Search for the cell housing the specified text and yield its [x, y] center coordinate. 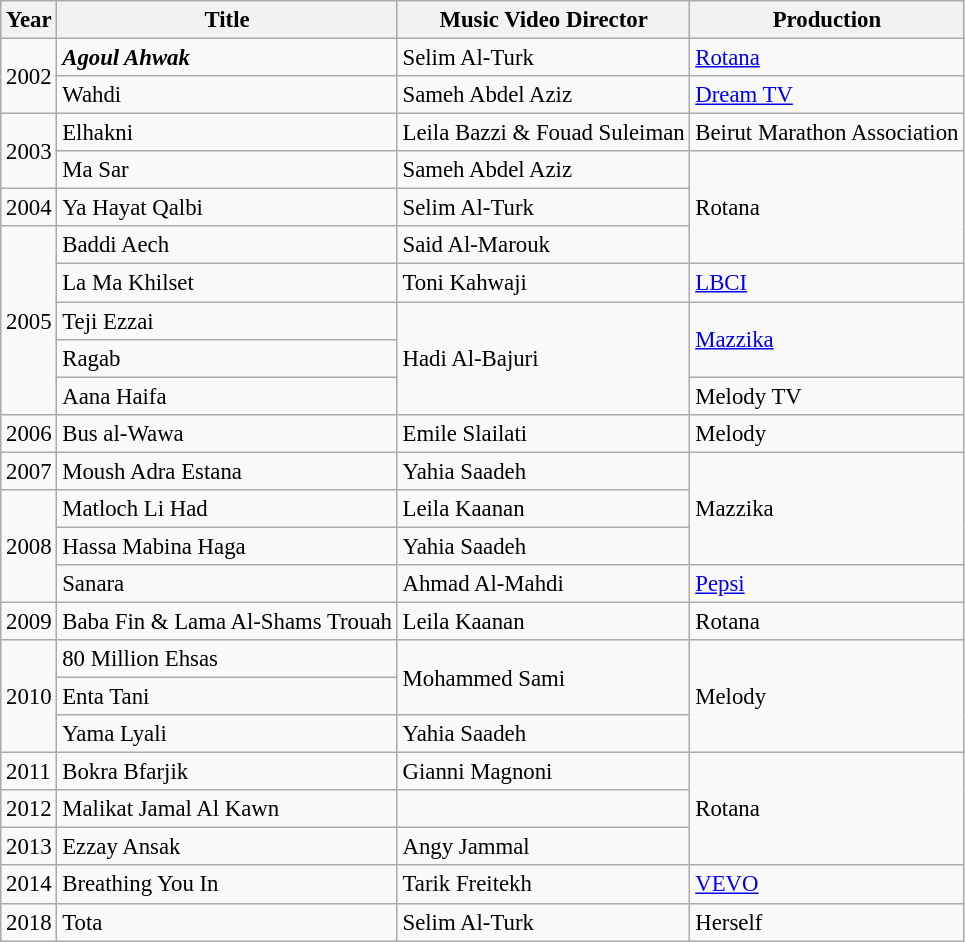
2011 [29, 772]
Sanara [227, 584]
Malikat Jamal Al Kawn [227, 809]
VEVO [827, 885]
Wahdi [227, 95]
Ragab [227, 358]
Matloch Li Had [227, 509]
Yama Lyali [227, 734]
2018 [29, 922]
Year [29, 20]
Breathing You In [227, 885]
Ezzay Ansak [227, 847]
Said Al-Marouk [544, 245]
80 Million Ehsas [227, 659]
LBCI [827, 283]
2009 [29, 621]
Enta Tani [227, 697]
Ya Hayat Qalbi [227, 208]
Production [827, 20]
Hassa Mabina Haga [227, 546]
2010 [29, 696]
Hadi Al-Bajuri [544, 358]
Agoul Ahwak [227, 58]
Bus al-Wawa [227, 433]
Teji Ezzai [227, 321]
Melody TV [827, 396]
2013 [29, 847]
Bokra Bfarjik [227, 772]
Emile Slailati [544, 433]
Ma Sar [227, 170]
Angy Jammal [544, 847]
2007 [29, 471]
Aana Haifa [227, 396]
2005 [29, 320]
Tarik Freitekh [544, 885]
Herself [827, 922]
Baddi Aech [227, 245]
2006 [29, 433]
2014 [29, 885]
2004 [29, 208]
Moush Adra Estana [227, 471]
Ahmad Al-Mahdi [544, 584]
2008 [29, 546]
Leila Bazzi & Fouad Suleiman [544, 133]
Tota [227, 922]
Gianni Magnoni [544, 772]
2012 [29, 809]
La Ma Khilset [227, 283]
Title [227, 20]
Music Video Director [544, 20]
Mohammed Sami [544, 678]
2002 [29, 76]
Pepsi [827, 584]
Beirut Marathon Association [827, 133]
Baba Fin & Lama Al-Shams Trouah [227, 621]
Dream TV [827, 95]
Elhakni [227, 133]
Toni Kahwaji [544, 283]
2003 [29, 152]
